Capture the cell that displays the provided text and extract its [x, y] central coordinate. 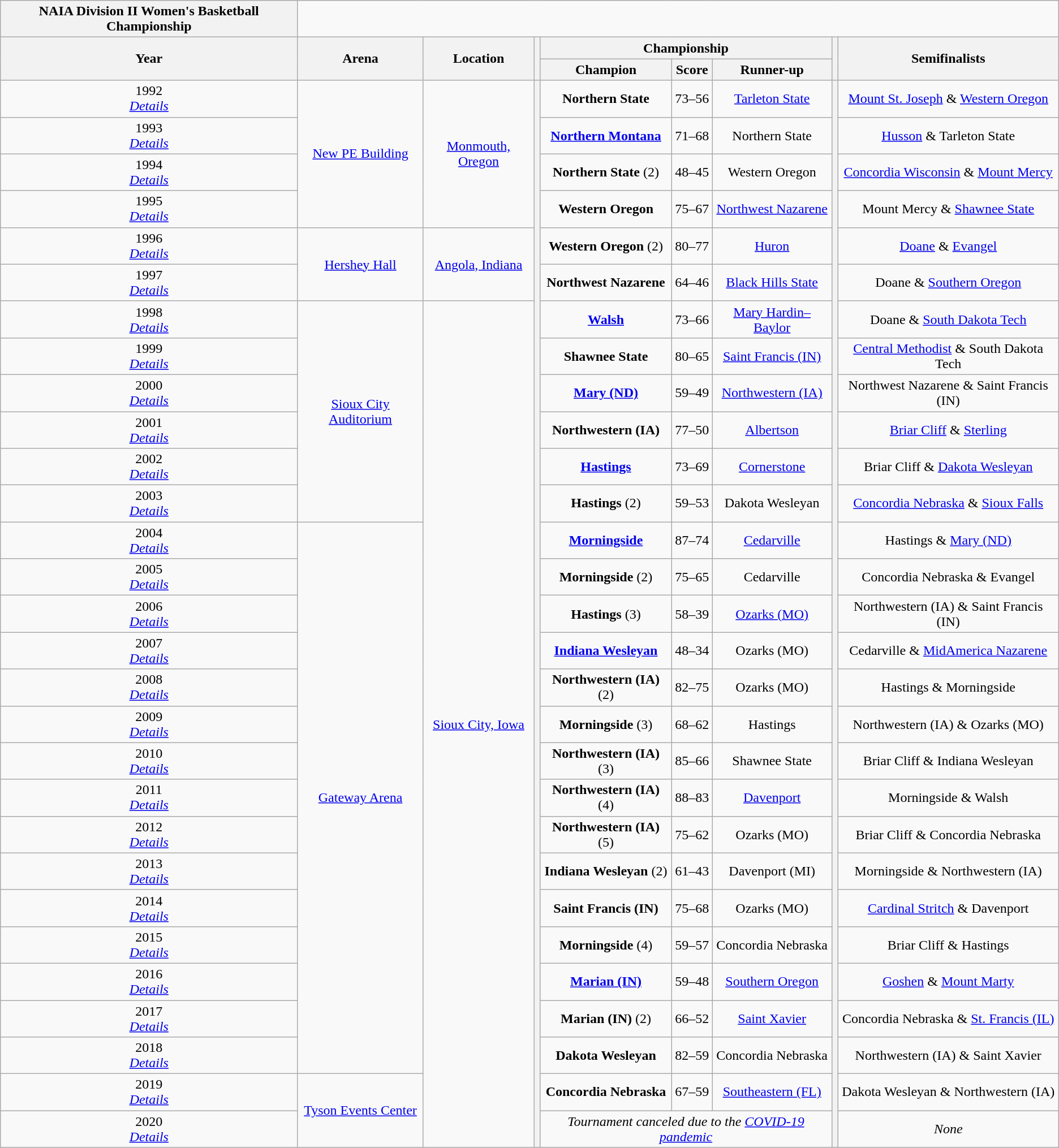
59–49 [692, 392]
Champion [606, 70]
Black Hills State [772, 283]
48–34 [692, 650]
Albertson [772, 430]
71–68 [692, 136]
Walsh [606, 319]
Semifinalists [948, 59]
Northwestern (IA) (3) [606, 761]
Northwestern (IA) (5) [606, 835]
80–65 [692, 356]
Morningside (2) [606, 577]
61–43 [692, 871]
Concordia Nebraska & St. Francis (IL) [948, 1018]
1999Details [149, 356]
59–57 [692, 944]
2016Details [149, 982]
75–62 [692, 835]
Sioux City, Iowa [479, 724]
Mary Hardin–Baylor [772, 319]
Marian (IN) (2) [606, 1018]
Cardinal Stritch & Davenport [948, 908]
1993Details [149, 136]
Davenport (MI) [772, 871]
Mount St. Joseph & Western Oregon [948, 98]
Northwestern (IA) (4) [606, 797]
New PE Building [360, 154]
85–66 [692, 761]
Mary (ND) [606, 392]
Davenport [772, 797]
82–75 [692, 688]
Angola, Indiana [479, 264]
Huron [772, 245]
2013Details [149, 871]
Hastings & Mary (ND) [948, 541]
Gateway Arena [360, 798]
80–77 [692, 245]
Championship [686, 48]
Northern Montana [606, 136]
Northwestern (IA) & Saint Francis (IN) [948, 614]
Southeastern (FL) [772, 1093]
Goshen & Mount Marty [948, 982]
82–59 [692, 1055]
1994Details [149, 172]
2009Details [149, 724]
2000Details [149, 392]
59–48 [692, 982]
Location [479, 59]
Doane & Southern Oregon [948, 283]
2010Details [149, 761]
Concordia Nebraska & Sioux Falls [948, 503]
88–83 [692, 797]
2017Details [149, 1018]
2006Details [149, 614]
Morningside (3) [606, 724]
Hastings & Morningside [948, 688]
58–39 [692, 614]
Morningside [606, 541]
Southern Oregon [772, 982]
Concordia Wisconsin & Mount Mercy [948, 172]
87–74 [692, 541]
Runner-up [772, 70]
Western Oregon (2) [606, 245]
75–65 [692, 577]
2005Details [149, 577]
1992Details [149, 98]
68–62 [692, 724]
Dakota Wesleyan & Northwestern (IA) [948, 1093]
1996Details [149, 245]
2003Details [149, 503]
Score [692, 70]
2019Details [149, 1093]
Tyson Events Center [360, 1111]
48–45 [692, 172]
Cornerstone [772, 467]
66–52 [692, 1018]
Northwest Nazarene & Saint Francis (IN) [948, 392]
Morningside (4) [606, 944]
Monmouth, Oregon [479, 154]
59–53 [692, 503]
Cedarville & MidAmerica Nazarene [948, 650]
77–50 [692, 430]
Morningside & Northwestern (IA) [948, 871]
Tarleton State [772, 98]
Northwestern (IA) (2) [606, 688]
2008Details [149, 688]
1997Details [149, 283]
73–69 [692, 467]
2014Details [149, 908]
2012Details [149, 835]
Concordia Nebraska & Evangel [948, 577]
Arena [360, 59]
Morningside & Walsh [948, 797]
Hastings (3) [606, 614]
1995Details [149, 209]
Doane & South Dakota Tech [948, 319]
NAIA Division II Women's Basketball Championship [149, 19]
Hastings (2) [606, 503]
73–66 [692, 319]
Central Methodist & South Dakota Tech [948, 356]
Briar Cliff & Hastings [948, 944]
Briar Cliff & Concordia Nebraska [948, 835]
Marian (IN) [606, 982]
Mount Mercy & Shawnee State [948, 209]
1998Details [149, 319]
Husson & Tarleton State [948, 136]
Hershey Hall [360, 264]
Tournament canceled due to the COVID-19 pandemic [686, 1129]
2002Details [149, 467]
64–46 [692, 283]
2001Details [149, 430]
Northwestern (IA) & Ozarks (MO) [948, 724]
2018Details [149, 1055]
Briar Cliff & Indiana Wesleyan [948, 761]
2011Details [149, 797]
73–56 [692, 98]
2020Details [149, 1129]
75–68 [692, 908]
75–67 [692, 209]
2007Details [149, 650]
Northern State (2) [606, 172]
67–59 [692, 1093]
Briar Cliff & Sterling [948, 430]
Northwestern (IA) & Saint Xavier [948, 1055]
Sioux City Auditorium [360, 411]
Year [149, 59]
Doane & Evangel [948, 245]
Indiana Wesleyan [606, 650]
2004Details [149, 541]
Indiana Wesleyan (2) [606, 871]
Briar Cliff & Dakota Wesleyan [948, 467]
None [948, 1129]
Saint Xavier [772, 1018]
2015Details [149, 944]
